Locate the cell with the specified text and output its (X, Y) center coordinate. 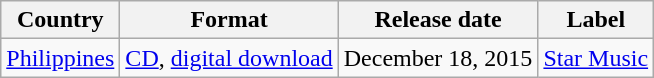
Philippines (60, 58)
December 18, 2015 (438, 58)
Format (229, 20)
Star Music (596, 58)
Label (596, 20)
Country (60, 20)
CD, digital download (229, 58)
Release date (438, 20)
